Return [x, y] of the center of cell containing provided text 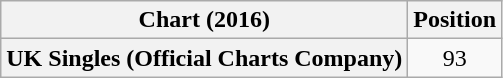
UK Singles (Official Charts Company) [204, 58]
Chart (2016) [204, 20]
93 [455, 58]
Position [455, 20]
